Pinpoint the cell where the given text exists, returning its (X, Y) midpoint coordinate. 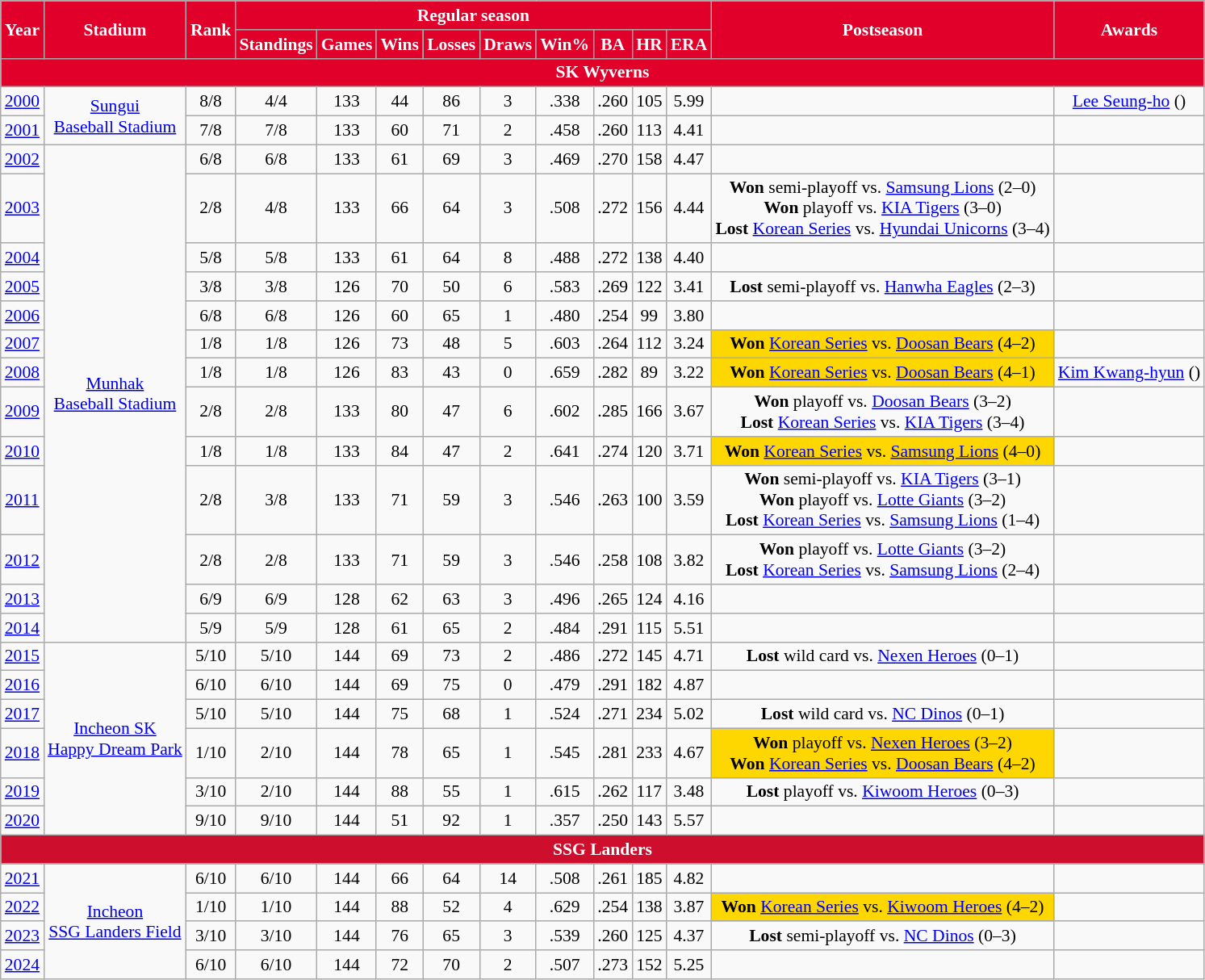
3.59 (689, 500)
.524 (565, 714)
.469 (565, 159)
.486 (565, 656)
2017 (23, 714)
Kim Kwang-hyun () (1129, 373)
4/8 (276, 208)
SSG Landers (602, 850)
.282 (613, 373)
84 (400, 451)
2020 (23, 821)
4.67 (689, 752)
156 (649, 208)
3.87 (689, 907)
Win% (565, 44)
.269 (613, 287)
Rank (211, 29)
4.71 (689, 656)
3.24 (689, 344)
.602 (565, 412)
Won Korean Series vs. Kiwoom Heroes (4–2) (882, 907)
.281 (613, 752)
.338 (565, 102)
ERA (689, 44)
Lost wild card vs. Nexen Heroes (0–1) (882, 656)
Wins (400, 44)
125 (649, 936)
2018 (23, 752)
4.37 (689, 936)
2000 (23, 102)
68 (451, 714)
2016 (23, 685)
Draws (508, 44)
2011 (23, 500)
2008 (23, 373)
Losses (451, 44)
4.44 (689, 208)
51 (400, 821)
Won semi-playoff vs. Samsung Lions (2–0) Won playoff vs. KIA Tigers (3–0) Lost Korean Series vs. Hyundai Unicorns (3–4) (882, 208)
83 (400, 373)
63 (451, 599)
Games (347, 44)
SK Wyverns (602, 73)
8/8 (211, 102)
62 (400, 599)
4.47 (689, 159)
4.82 (689, 878)
108 (649, 560)
2010 (23, 451)
105 (649, 102)
5.51 (689, 628)
2014 (23, 628)
2013 (23, 599)
Incheon SKHappy Dream Park (115, 738)
.480 (565, 316)
8 (508, 258)
2012 (23, 560)
234 (649, 714)
Postseason (882, 29)
120 (649, 451)
.539 (565, 936)
Won playoff vs. Doosan Bears (3–2) Lost Korean Series vs. KIA Tigers (3–4) (882, 412)
.629 (565, 907)
MunhakBaseball Stadium (115, 393)
2003 (23, 208)
55 (451, 792)
Standings (276, 44)
86 (451, 102)
Won playoff vs. Nexen Heroes (3–2) Won Korean Series vs. Doosan Bears (4–2) (882, 752)
.273 (613, 965)
.357 (565, 821)
89 (649, 373)
124 (649, 599)
99 (649, 316)
.261 (613, 878)
4 (508, 907)
117 (649, 792)
2023 (23, 936)
.545 (565, 752)
2019 (23, 792)
.285 (613, 412)
Year (23, 29)
Regular season (473, 15)
.250 (613, 821)
3.22 (689, 373)
.263 (613, 500)
.615 (565, 792)
2001 (23, 131)
2022 (23, 907)
14 (508, 878)
Won Korean Series vs. Samsung Lions (4–0) (882, 451)
50 (451, 287)
2007 (23, 344)
4.41 (689, 131)
.641 (565, 451)
2009 (23, 412)
.270 (613, 159)
158 (649, 159)
92 (451, 821)
.262 (613, 792)
.258 (613, 560)
76 (400, 936)
HR (649, 44)
3.71 (689, 451)
145 (649, 656)
2005 (23, 287)
Lost semi-playoff vs. Hanwha Eagles (2–3) (882, 287)
.458 (565, 131)
3.41 (689, 287)
.484 (565, 628)
2024 (23, 965)
.659 (565, 373)
Won Korean Series vs. Doosan Bears (4–2) (882, 344)
4.40 (689, 258)
Lost wild card vs. NC Dinos (0–1) (882, 714)
100 (649, 500)
.274 (613, 451)
Lost playoff vs. Kiwoom Heroes (0–3) (882, 792)
5.99 (689, 102)
48 (451, 344)
3.80 (689, 316)
143 (649, 821)
SunguiBaseball Stadium (115, 116)
52 (451, 907)
182 (649, 685)
5.57 (689, 821)
5.02 (689, 714)
5 (508, 344)
4.16 (689, 599)
2021 (23, 878)
80 (400, 412)
Lee Seung-ho () (1129, 102)
2004 (23, 258)
.265 (613, 599)
44 (400, 102)
43 (451, 373)
Lost semi-playoff vs. NC Dinos (0–3) (882, 936)
72 (400, 965)
2002 (23, 159)
166 (649, 412)
.479 (565, 685)
3.67 (689, 412)
233 (649, 752)
.496 (565, 599)
.603 (565, 344)
115 (649, 628)
Stadium (115, 29)
2015 (23, 656)
113 (649, 131)
152 (649, 965)
Awards (1129, 29)
4.87 (689, 685)
112 (649, 344)
.488 (565, 258)
.507 (565, 965)
IncheonSSG Landers Field (115, 921)
3.48 (689, 792)
.264 (613, 344)
Won Korean Series vs. Doosan Bears (4–1) (882, 373)
.583 (565, 287)
3.82 (689, 560)
.271 (613, 714)
122 (649, 287)
Won semi-playoff vs. KIA Tigers (3–1) Won playoff vs. Lotte Giants (3–2) Lost Korean Series vs. Samsung Lions (1–4) (882, 500)
78 (400, 752)
185 (649, 878)
5.25 (689, 965)
4/4 (276, 102)
BA (613, 44)
2006 (23, 316)
Won playoff vs. Lotte Giants (3–2) Lost Korean Series vs. Samsung Lions (2–4) (882, 560)
